Locate the cell with the specified text and output its [X, Y] center coordinate. 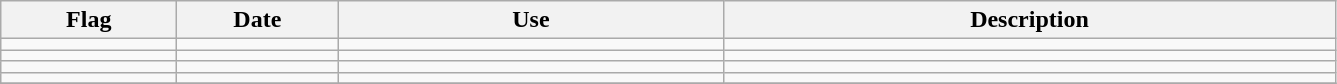
Date [258, 20]
Flag [89, 20]
Use [531, 20]
Description [1030, 20]
